Locate the cell with the specified text and output its [X, Y] center coordinate. 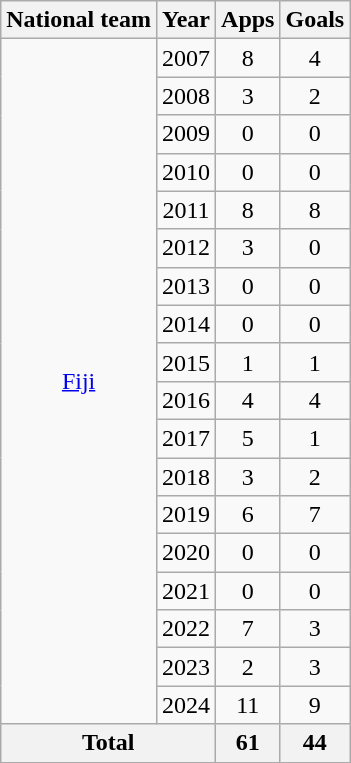
2017 [186, 438]
2020 [186, 553]
2016 [186, 400]
2023 [186, 667]
2010 [186, 172]
11 [248, 705]
2022 [186, 629]
2013 [186, 286]
2007 [186, 58]
National team [79, 20]
44 [315, 743]
2021 [186, 591]
Total [108, 743]
2015 [186, 362]
2008 [186, 96]
Goals [315, 20]
2024 [186, 705]
61 [248, 743]
Year [186, 20]
2019 [186, 515]
2011 [186, 210]
9 [315, 705]
2009 [186, 134]
2012 [186, 248]
2014 [186, 324]
6 [248, 515]
5 [248, 438]
Apps [248, 20]
Fiji [79, 382]
2018 [186, 477]
